Return the (X, Y) coordinate for the center point of the cell that contains the specified text.  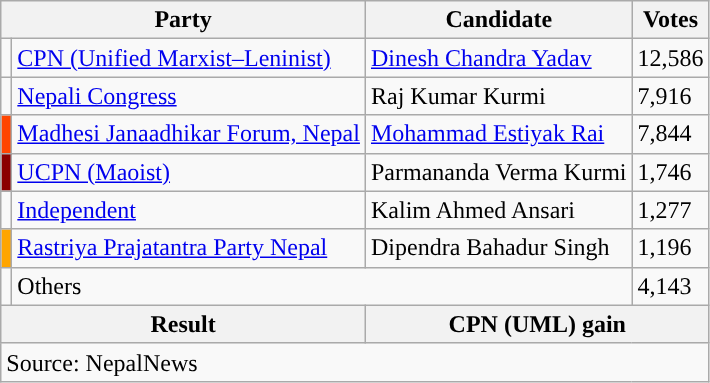
CPN (Unified Marxist–Leninist) (189, 58)
Candidate (498, 20)
Mohammad Estiyak Rai (498, 134)
Independent (189, 210)
Nepali Congress (189, 96)
Madhesi Janaadhikar Forum, Nepal (189, 134)
12,586 (670, 58)
1,196 (670, 248)
Parmananda Verma Kurmi (498, 172)
CPN (UML) gain (537, 324)
7,844 (670, 134)
Party (184, 20)
Rastriya Prajatantra Party Nepal (189, 248)
7,916 (670, 96)
Result (184, 324)
Source: NepalNews (355, 362)
UCPN (Maoist) (189, 172)
Dinesh Chandra Yadav (498, 58)
Votes (670, 20)
Raj Kumar Kurmi (498, 96)
1,746 (670, 172)
4,143 (670, 286)
Others (322, 286)
Dipendra Bahadur Singh (498, 248)
1,277 (670, 210)
Kalim Ahmed Ansari (498, 210)
